Search for the cell housing the specified text and yield its (x, y) center coordinate. 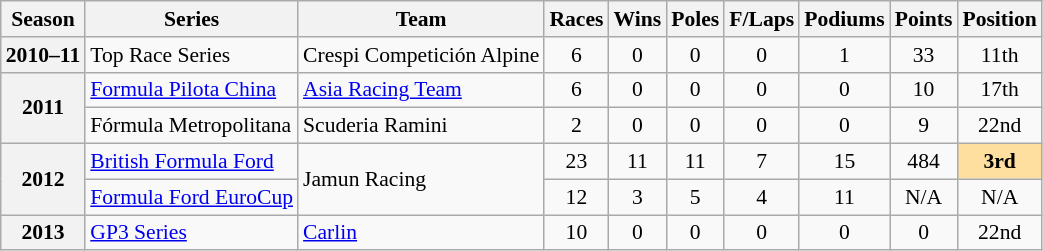
Team (421, 19)
4 (762, 197)
Top Race Series (192, 55)
Podiums (844, 19)
Formula Pilota China (192, 90)
1 (844, 55)
Position (999, 19)
Points (924, 19)
Carlin (421, 233)
Fórmula Metropolitana (192, 126)
GP3 Series (192, 233)
2011 (43, 108)
Crespi Competición Alpine (421, 55)
Poles (695, 19)
3rd (999, 162)
15 (844, 162)
23 (576, 162)
British Formula Ford (192, 162)
Wins (637, 19)
5 (695, 197)
Jamun Racing (421, 180)
Season (43, 19)
Scuderia Ramini (421, 126)
9 (924, 126)
2 (576, 126)
17th (999, 90)
484 (924, 162)
2010–11 (43, 55)
12 (576, 197)
11th (999, 55)
2012 (43, 180)
Series (192, 19)
F/Laps (762, 19)
3 (637, 197)
Formula Ford EuroCup (192, 197)
2013 (43, 233)
Races (576, 19)
Asia Racing Team (421, 90)
7 (762, 162)
33 (924, 55)
